For the text-containing cell, return its midpoint in [X, Y] coordinate format. 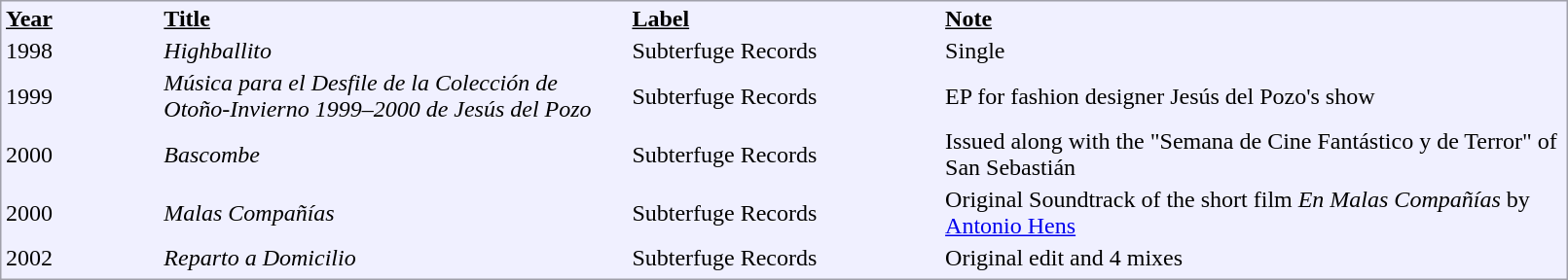
Original edit and 4 mixes [1254, 258]
1998 [82, 52]
Original Soundtrack of the short film En Malas Compañías by Antonio Hens [1254, 212]
Label [786, 18]
Malas Compañías [395, 212]
Highballito [395, 52]
Reparto a Domicilio [395, 258]
Title [395, 18]
1999 [82, 95]
Issued along with the "Semana de Cine Fantástico y de Terror" of San Sebastián [1254, 154]
Bascombe [395, 154]
Year [82, 18]
EP for fashion designer Jesús del Pozo's show [1254, 95]
Single [1254, 52]
Note [1254, 18]
Música para el Desfile de la Colección de Otoño-Invierno 1999–2000 de Jesús del Pozo [395, 95]
2002 [82, 258]
